Capture the cell that displays the provided text and extract its (x, y) central coordinate. 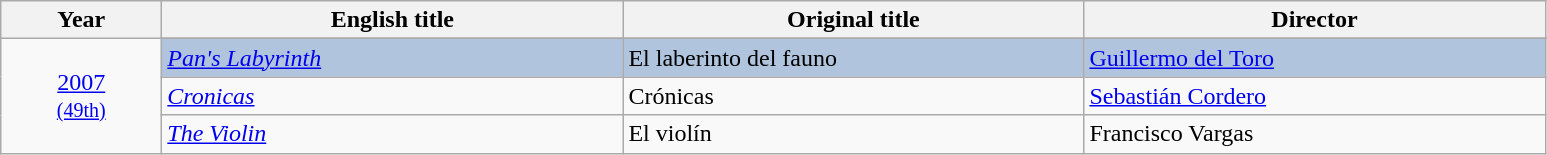
English title (392, 20)
Francisco Vargas (1314, 134)
Director (1314, 20)
Sebastián Cordero (1314, 96)
Original title (854, 20)
El laberinto del fauno (854, 58)
The Violin (392, 134)
2007(49th) (82, 96)
Crónicas (854, 96)
Pan's Labyrinth (392, 58)
Guillermo del Toro (1314, 58)
Year (82, 20)
El violín (854, 134)
Cronicas (392, 96)
